Search for the cell housing the specified text and yield its (X, Y) center coordinate. 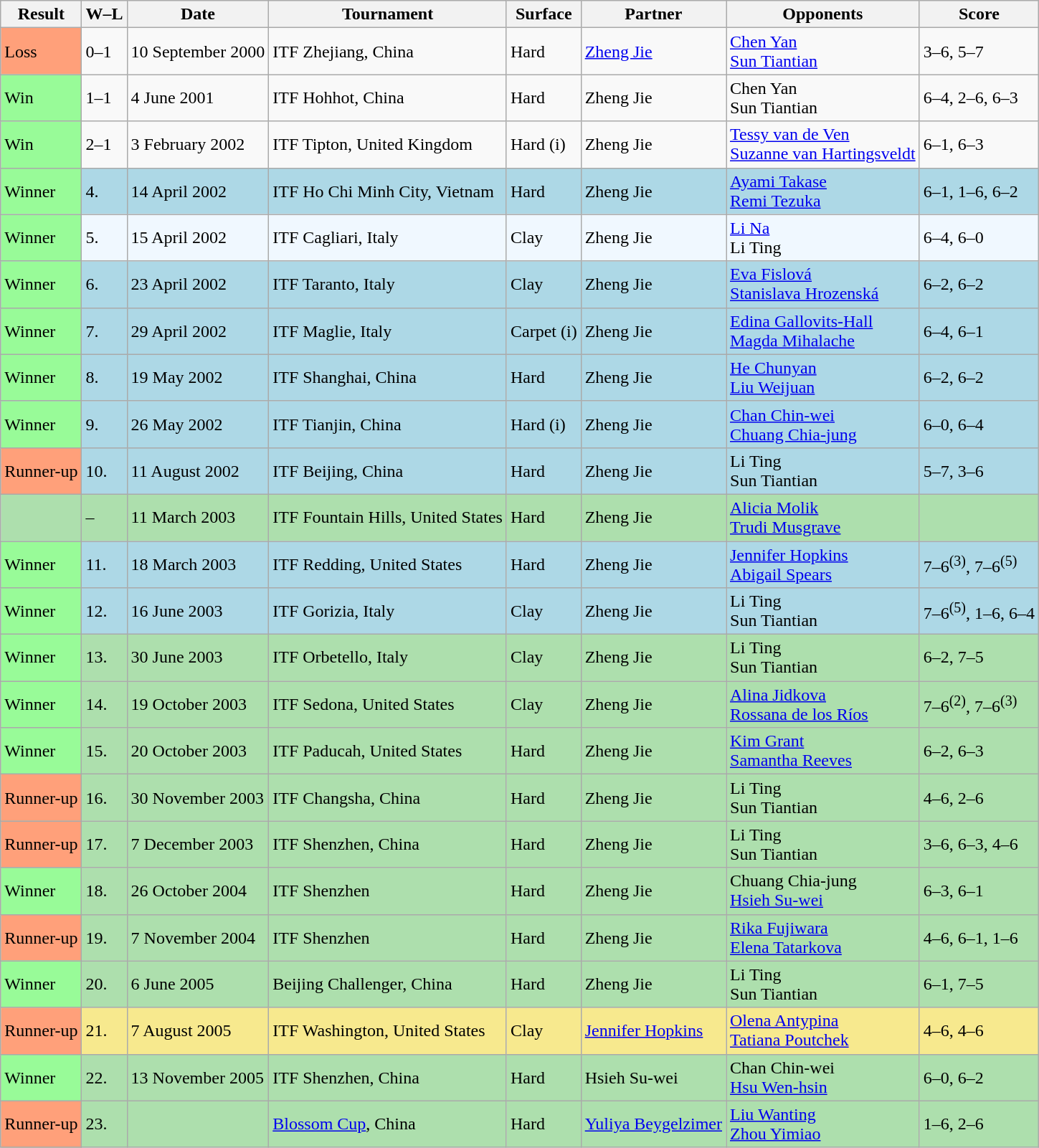
Opponents (822, 14)
22. (105, 1077)
ITF Fountain Hills, United States (388, 518)
19 May 2002 (198, 377)
ITF Beijing, China (388, 470)
Eva Fislová Stanislava Hrozenská (822, 284)
Alina Jidkova Rossana de los Ríos (822, 704)
7–6(5), 1–6, 6–4 (979, 611)
17. (105, 845)
Olena Antypina Tatiana Poutchek (822, 1031)
ITF Ho Chi Minh City, Vietnam (388, 191)
7 December 2003 (198, 845)
7 August 2005 (198, 1031)
8. (105, 377)
ITF Tipton, United Kingdom (388, 145)
ITF Redding, United States (388, 564)
6–0, 6–4 (979, 424)
Alicia Molik Trudi Musgrave (822, 518)
23. (105, 1124)
14. (105, 704)
ITF Paducah, United States (388, 751)
1–6, 2–6 (979, 1124)
3 February 2002 (198, 145)
3–6, 6–3, 4–6 (979, 845)
21. (105, 1031)
6. (105, 284)
30 November 2003 (198, 797)
20 October 2003 (198, 751)
Beijing Challenger, China (388, 984)
10. (105, 470)
6–2, 6–3 (979, 751)
Tessy van de Ven Suzanne van Hartingsveldt (822, 145)
W–L (105, 14)
Rika Fujiwara Elena Tatarkova (822, 938)
Yuliya Beygelzimer (653, 1124)
6–2, 7–5 (979, 658)
7. (105, 331)
6–0, 6–2 (979, 1077)
6–3, 6–1 (979, 891)
13 November 2005 (198, 1077)
19 October 2003 (198, 704)
23 April 2002 (198, 284)
ITF Maglie, Italy (388, 331)
ITF Taranto, Italy (388, 284)
4–6, 6–1, 1–6 (979, 938)
5–7, 3–6 (979, 470)
11. (105, 564)
Edina Gallovits-Hall Magda Mihalache (822, 331)
6–4, 6–0 (979, 238)
Blossom Cup, China (388, 1124)
ITF Orbetello, Italy (388, 658)
Li Na Li Ting (822, 238)
0–1 (105, 52)
Liu Wanting Zhou Yimiao (822, 1124)
7–6(2), 7–6(3) (979, 704)
11 August 2002 (198, 470)
Hsieh Su-wei (653, 1077)
Chuang Chia-jung Hsieh Su-wei (822, 891)
5. (105, 238)
ITF Cagliari, Italy (388, 238)
6–1, 1–6, 6–2 (979, 191)
Carpet (i) (544, 331)
26 October 2004 (198, 891)
6 June 2005 (198, 984)
6–1, 6–3 (979, 145)
30 June 2003 (198, 658)
29 April 2002 (198, 331)
7 November 2004 (198, 938)
6–1, 7–5 (979, 984)
4. (105, 191)
Jennifer Hopkins (653, 1031)
Surface (544, 14)
16 June 2003 (198, 611)
3–6, 5–7 (979, 52)
6–4, 6–1 (979, 331)
26 May 2002 (198, 424)
20. (105, 984)
ITF Washington, United States (388, 1031)
4–6, 4–6 (979, 1031)
Jennifer Hopkins Abigail Spears (822, 564)
10 September 2000 (198, 52)
Tournament (388, 14)
7–6(3), 7–6(5) (979, 564)
4–6, 2–6 (979, 797)
– (105, 518)
Partner (653, 14)
ITF Changsha, China (388, 797)
Result (42, 14)
18. (105, 891)
Chan Chin-wei Chuang Chia-jung (822, 424)
13. (105, 658)
14 April 2002 (198, 191)
12. (105, 611)
ITF Hohhot, China (388, 98)
1–1 (105, 98)
16. (105, 797)
ITF Shanghai, China (388, 377)
Chan Chin-wei Hsu Wen-hsin (822, 1077)
Score (979, 14)
Date (198, 14)
11 March 2003 (198, 518)
2–1 (105, 145)
15 April 2002 (198, 238)
9. (105, 424)
15. (105, 751)
19. (105, 938)
ITF Gorizia, Italy (388, 611)
ITF Tianjin, China (388, 424)
18 March 2003 (198, 564)
ITF Sedona, United States (388, 704)
Loss (42, 52)
6–4, 2–6, 6–3 (979, 98)
ITF Zhejiang, China (388, 52)
He Chunyan Liu Weijuan (822, 377)
4 June 2001 (198, 98)
Kim Grant Samantha Reeves (822, 751)
Ayami Takase Remi Tezuka (822, 191)
